Capture the cell that displays the provided text and extract its [X, Y] central coordinate. 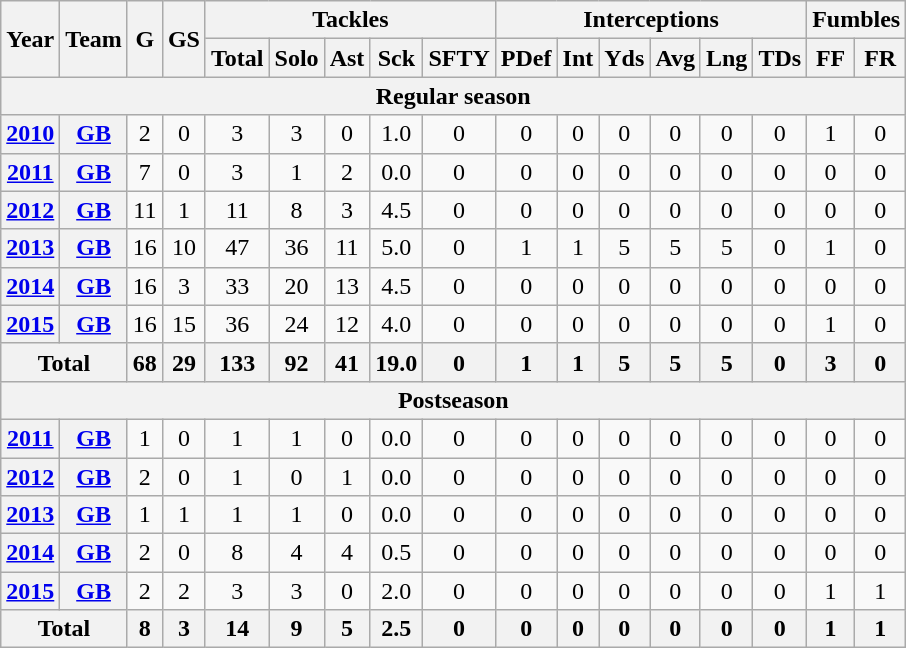
G [144, 39]
Team [94, 39]
15 [184, 324]
SFTY [459, 58]
14 [237, 629]
4.0 [396, 324]
PDef [526, 58]
12 [347, 324]
2.5 [396, 629]
TDs [780, 58]
Int [578, 58]
2010 [30, 134]
33 [237, 286]
Interceptions [650, 20]
92 [296, 362]
Sck [396, 58]
47 [237, 248]
19.0 [396, 362]
FR [880, 58]
24 [296, 324]
9 [296, 629]
Year [30, 39]
Solo [296, 58]
29 [184, 362]
68 [144, 362]
Postseason [454, 400]
Avg [676, 58]
5.0 [396, 248]
20 [296, 286]
41 [347, 362]
Lng [726, 58]
Tackles [350, 20]
GS [184, 39]
Yds [624, 58]
13 [347, 286]
133 [237, 362]
Ast [347, 58]
7 [144, 172]
FF [831, 58]
10 [184, 248]
Regular season [454, 96]
Fumbles [856, 20]
1.0 [396, 134]
2.0 [396, 591]
0.5 [396, 553]
